Extract the [X, Y] coordinate from the center of the cell holding the provided text.  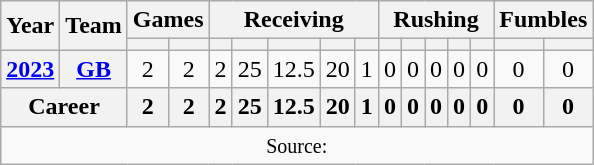
GB [94, 69]
Receiving [294, 20]
Team [94, 26]
Source: [297, 145]
Games [168, 20]
Rushing [436, 20]
2023 [30, 69]
Fumbles [544, 20]
Career [64, 107]
Year [30, 26]
